Detect which cell encompasses the target text, then output its [x, y] center coordinate. 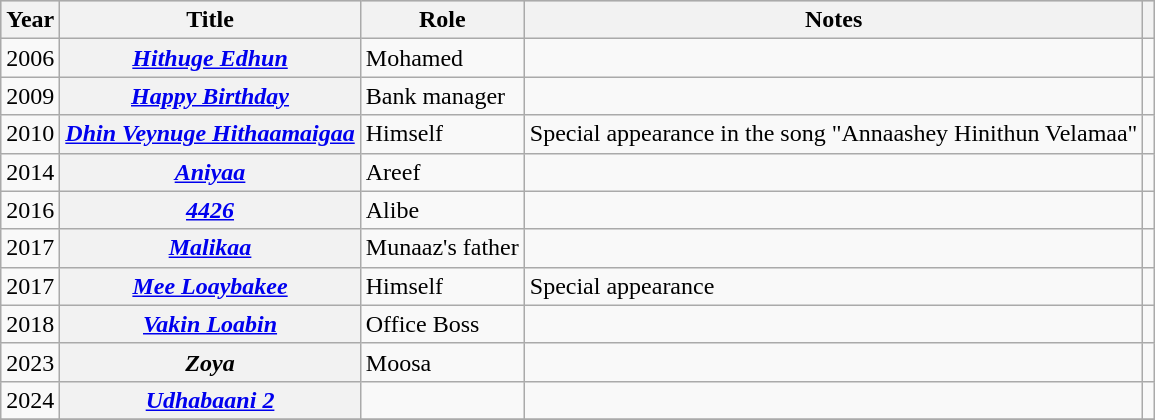
4426 [210, 210]
Year [30, 20]
Vakin Loabin [210, 324]
Munaaz's father [442, 248]
Office Boss [442, 324]
Dhin Veynuge Hithaamaigaa [210, 134]
Hithuge Edhun [210, 58]
2016 [30, 210]
2023 [30, 362]
2018 [30, 324]
Bank manager [442, 96]
Alibe [442, 210]
Malikaa [210, 248]
2006 [30, 58]
Special appearance in the song "Annaashey Hinithun Velamaa" [834, 134]
Happy Birthday [210, 96]
Aniyaa [210, 172]
Udhabaani 2 [210, 400]
Moosa [442, 362]
2014 [30, 172]
2024 [30, 400]
Special appearance [834, 286]
Notes [834, 20]
Mee Loaybakee [210, 286]
Mohamed [442, 58]
2010 [30, 134]
Title [210, 20]
Zoya [210, 362]
Areef [442, 172]
Role [442, 20]
2009 [30, 96]
